Locate the cell with the specified text and output its [x, y] center coordinate. 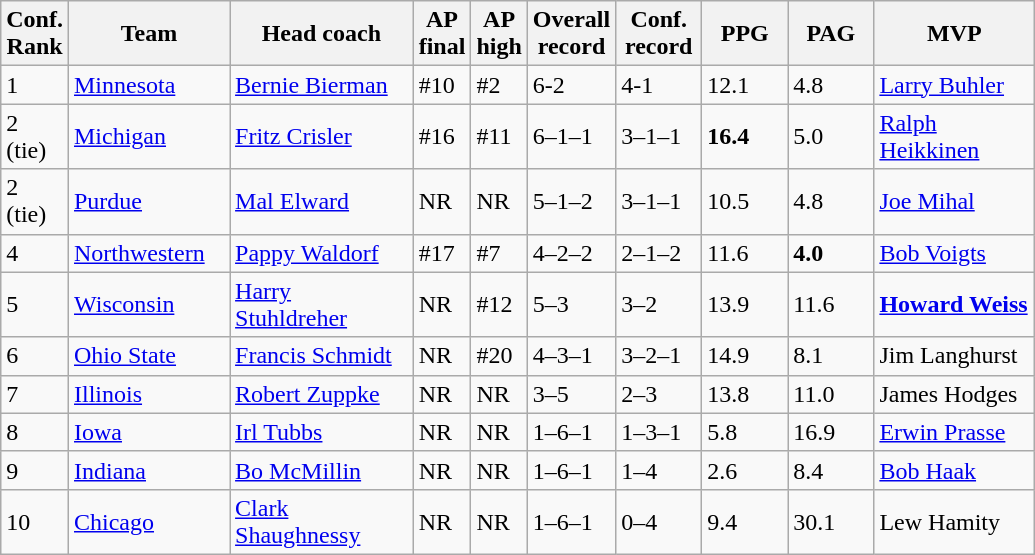
Iowa [148, 432]
#2 [499, 85]
Larry Buhler [954, 85]
#10 [442, 85]
8.4 [831, 470]
8.1 [831, 356]
MVP [954, 34]
Overall record [571, 34]
2–1–2 [659, 253]
1–3–1 [659, 432]
5.0 [831, 136]
Minnesota [148, 85]
4–3–1 [571, 356]
Fritz Crisler [322, 136]
AP final [442, 34]
1–4 [659, 470]
#7 [499, 253]
6 [35, 356]
5–3 [571, 304]
2.6 [745, 470]
Purdue [148, 202]
4 [35, 253]
Bob Haak [954, 470]
Bo McMillin [322, 470]
Clark Shaughnessy [322, 522]
10 [35, 522]
Irl Tubbs [322, 432]
Conf. Rank [35, 34]
Northwestern [148, 253]
#17 [442, 253]
Lew Hamity [954, 522]
1 [35, 85]
8 [35, 432]
Francis Schmidt [322, 356]
10.5 [745, 202]
Indiana [148, 470]
Erwin Prasse [954, 432]
PAG [831, 34]
3–2–1 [659, 356]
AP high [499, 34]
6–1–1 [571, 136]
13.8 [745, 394]
Bernie Bierman [322, 85]
13.9 [745, 304]
16.4 [745, 136]
11.0 [831, 394]
Pappy Waldorf [322, 253]
4.0 [831, 253]
12.1 [745, 85]
Joe Mihal [954, 202]
Illinois [148, 394]
5–1–2 [571, 202]
Wisconsin [148, 304]
16.9 [831, 432]
Howard Weiss [954, 304]
#16 [442, 136]
Robert Zuppke [322, 394]
Jim Langhurst [954, 356]
Michigan [148, 136]
7 [35, 394]
Ohio State [148, 356]
6-2 [571, 85]
Bob Voigts [954, 253]
3–2 [659, 304]
Head coach [322, 34]
PPG [745, 34]
4-1 [659, 85]
#20 [499, 356]
Mal Elward [322, 202]
#12 [499, 304]
4–2–2 [571, 253]
Chicago [148, 522]
9 [35, 470]
9.4 [745, 522]
3–5 [571, 394]
30.1 [831, 522]
Harry Stuhldreher [322, 304]
James Hodges [954, 394]
14.9 [745, 356]
2–3 [659, 394]
#11 [499, 136]
0–4 [659, 522]
5 [35, 304]
Conf. record [659, 34]
Team [148, 34]
5.8 [745, 432]
Ralph Heikkinen [954, 136]
